Find where the given text appears and provide that cell's center as [x, y] coordinate. 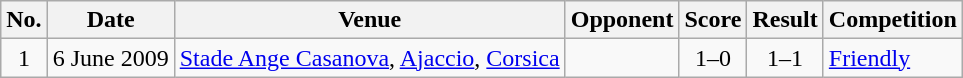
Friendly [892, 58]
Date [110, 20]
1 [24, 58]
Competition [892, 20]
Score [713, 20]
Venue [370, 20]
1–1 [785, 58]
6 June 2009 [110, 58]
Opponent [622, 20]
1–0 [713, 58]
Result [785, 20]
Stade Ange Casanova, Ajaccio, Corsica [370, 58]
No. [24, 20]
